Return [X, Y] of the center of cell containing provided text 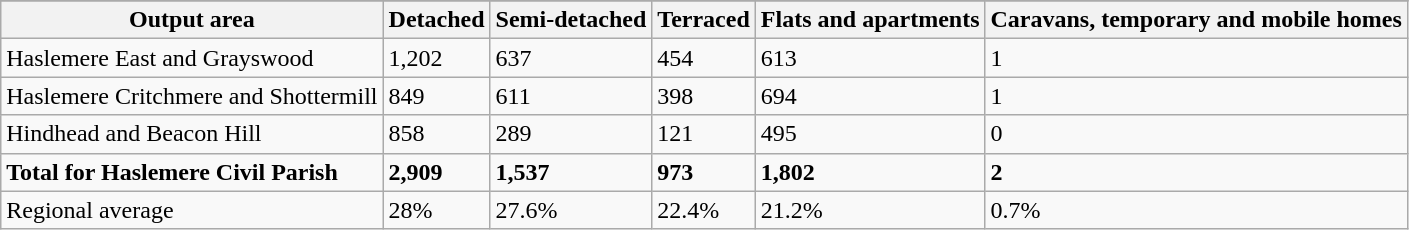
21.2% [870, 210]
0.7% [1196, 210]
398 [704, 96]
1,202 [436, 58]
28% [436, 210]
Total for Haslemere Civil Parish [192, 172]
613 [870, 58]
1,802 [870, 172]
454 [704, 58]
Semi-detached [571, 20]
2,909 [436, 172]
1,537 [571, 172]
849 [436, 96]
Output area [192, 20]
637 [571, 58]
858 [436, 134]
Haslemere East and Grayswood [192, 58]
Haslemere Critchmere and Shottermill [192, 96]
611 [571, 96]
973 [704, 172]
121 [704, 134]
Regional average [192, 210]
Detached [436, 20]
22.4% [704, 210]
Hindhead and Beacon Hill [192, 134]
694 [870, 96]
495 [870, 134]
2 [1196, 172]
Terraced [704, 20]
27.6% [571, 210]
0 [1196, 134]
Caravans, temporary and mobile homes [1196, 20]
289 [571, 134]
Flats and apartments [870, 20]
